Find where the given text appears and provide that cell's center as [X, Y] coordinate. 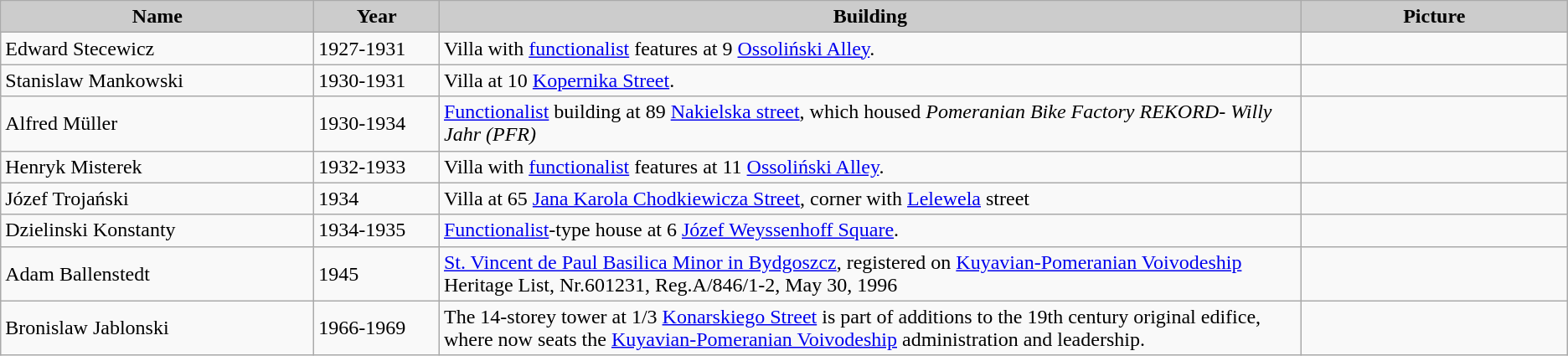
Alfred Müller [157, 124]
Building [869, 17]
1934-1935 [377, 230]
Edward Stecewicz [157, 49]
Józef Trojański [157, 199]
1927-1931 [377, 49]
1966-1969 [377, 328]
Dzielinski Konstanty [157, 230]
Villa with functionalist features at 11 Ossoliński Alley. [869, 167]
Picture [1434, 17]
Year [377, 17]
1945 [377, 273]
Adam Ballenstedt [157, 273]
Villa at 10 Kopernika Street. [869, 80]
Stanislaw Mankowski [157, 80]
1930-1931 [377, 80]
Villa with functionalist features at 9 Ossoliński Alley. [869, 49]
Villa at 65 Jana Karola Chodkiewicza Street, corner with Lelewela street [869, 199]
1932-1933 [377, 167]
Functionalist building at 89 Nakielska street, which housed Pomeranian Bike Factory REKORD- Willy Jahr (PFR) [869, 124]
Functionalist-type house at 6 Józef Weyssenhoff Square. [869, 230]
1934 [377, 199]
Henryk Misterek [157, 167]
St. Vincent de Paul Basilica Minor in Bydgoszcz, registered on Kuyavian-Pomeranian Voivodeship Heritage List, Nr.601231, Reg.A/846/1-2, May 30, 1996 [869, 273]
Name [157, 17]
1930-1934 [377, 124]
Bronislaw Jablonski [157, 328]
